From the cell containing the given text, extract its center point as (X, Y) coordinate. 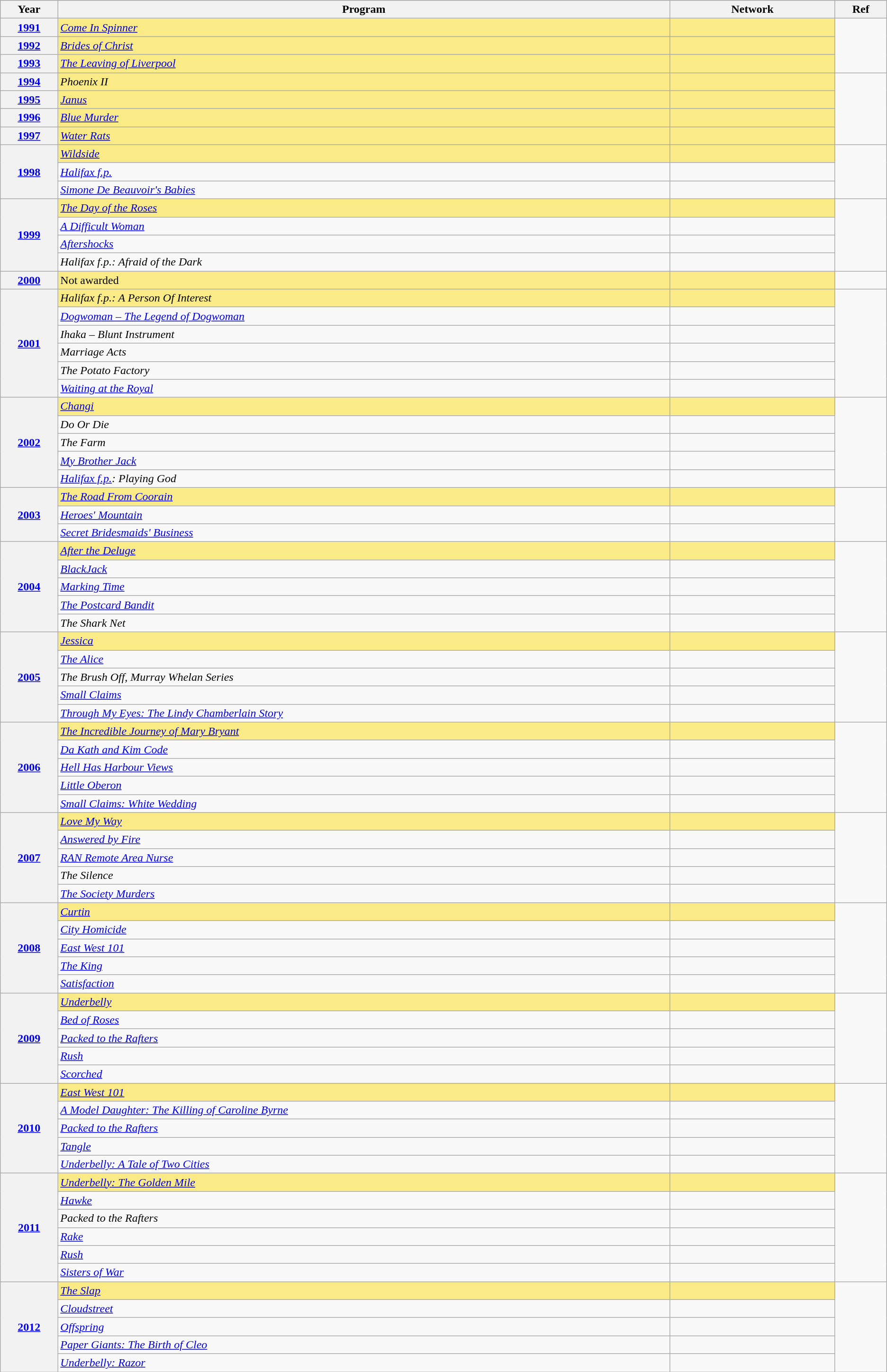
1991 (29, 27)
Halifax f.p.: Afraid of the Dark (364, 262)
Network (752, 9)
Jessica (364, 641)
1998 (29, 172)
Do Or Die (364, 424)
The Incredible Journey of Mary Bryant (364, 731)
Da Kath and Kim Code (364, 749)
Underbelly: The Golden Mile (364, 1182)
Love My Way (364, 822)
The Day of the Roses (364, 208)
Brides of Christ (364, 46)
Scorched (364, 1074)
1996 (29, 118)
Program (364, 9)
Underbelly: Razor (364, 1363)
Simone De Beauvoir's Babies (364, 190)
BlackJack (364, 569)
Marriage Acts (364, 352)
Small Claims (364, 695)
Heroes' Mountain (364, 514)
The Postcard Bandit (364, 605)
Offspring (364, 1326)
Halifax f.p.: Playing God (364, 478)
The Potato Factory (364, 370)
Hawke (364, 1200)
Phoenix II (364, 82)
2010 (29, 1128)
The Slap (364, 1290)
A Model Daughter: The Killing of Caroline Byrne (364, 1110)
Waiting at the Royal (364, 388)
Underbelly (364, 1002)
Blue Murder (364, 118)
Sisters of War (364, 1272)
Curtin (364, 912)
Janus (364, 100)
Wildside (364, 154)
2002 (29, 442)
The Shark Net (364, 623)
1997 (29, 136)
The Farm (364, 442)
Aftershocks (364, 244)
2001 (29, 343)
Year (29, 9)
The Road From Coorain (364, 496)
The Brush Off, Murray Whelan Series (364, 677)
A Difficult Woman (364, 226)
Ihaka – Blunt Instrument (364, 334)
Secret Bridesmaids' Business (364, 533)
The Silence (364, 876)
Cloudstreet (364, 1308)
Rake (364, 1236)
Satisfaction (364, 984)
Through My Eyes: The Lindy Chamberlain Story (364, 713)
Hell Has Harbour Views (364, 767)
Changi (364, 406)
2011 (29, 1227)
Not awarded (364, 280)
The Leaving of Liverpool (364, 64)
2007 (29, 858)
2003 (29, 514)
Water Rats (364, 136)
Underbelly: A Tale of Two Cities (364, 1164)
Marking Time (364, 587)
City Homicide (364, 930)
Answered by Fire (364, 840)
Halifax f.p. (364, 172)
Paper Giants: The Birth of Cleo (364, 1345)
Small Claims: White Wedding (364, 804)
1999 (29, 235)
2000 (29, 280)
Ref (860, 9)
Tangle (364, 1146)
1993 (29, 64)
1995 (29, 100)
The Society Murders (364, 894)
Bed of Roses (364, 1020)
2004 (29, 587)
2006 (29, 767)
The Alice (364, 659)
2012 (29, 1326)
1994 (29, 82)
2009 (29, 1038)
2005 (29, 677)
The King (364, 966)
Dogwoman – The Legend of Dogwoman (364, 316)
Come In Spinner (364, 27)
My Brother Jack (364, 460)
RAN Remote Area Nurse (364, 858)
Halifax f.p.: A Person Of Interest (364, 298)
1992 (29, 46)
After the Deluge (364, 551)
2008 (29, 948)
Little Oberon (364, 785)
